Provide the (x, y) coordinate of the cell's center where the given text is located.  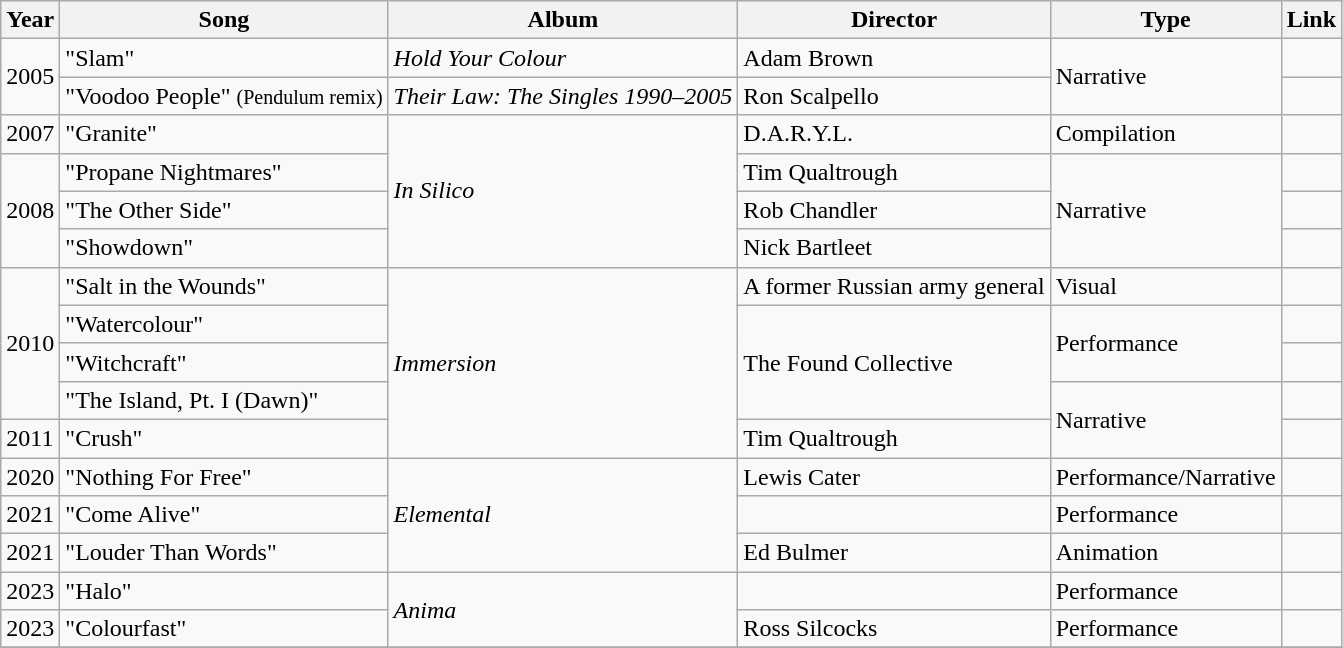
2007 (30, 134)
"Colourfast" (224, 629)
D.A.R.Y.L. (894, 134)
2008 (30, 210)
2011 (30, 438)
Adam Brown (894, 58)
Immersion (563, 362)
Performance/Narrative (1166, 477)
"Halo" (224, 591)
Their Law: The Singles 1990–2005 (563, 96)
A former Russian army general (894, 286)
"Voodoo People" (Pendulum remix) (224, 96)
Animation (1166, 553)
In Silico (563, 191)
"Witchcraft" (224, 362)
Rob Chandler (894, 210)
"The Other Side" (224, 210)
"Slam" (224, 58)
Song (224, 20)
"The Island, Pt. I (Dawn)" (224, 400)
Album (563, 20)
Hold Your Colour (563, 58)
Lewis Cater (894, 477)
Elemental (563, 515)
Compilation (1166, 134)
Visual (1166, 286)
"Salt in the Wounds" (224, 286)
Ron Scalpello (894, 96)
Anima (563, 610)
"Crush" (224, 438)
"Granite" (224, 134)
"Nothing For Free" (224, 477)
2020 (30, 477)
Type (1166, 20)
Link (1311, 20)
Ed Bulmer (894, 553)
Year (30, 20)
"Come Alive" (224, 515)
2005 (30, 77)
Nick Bartleet (894, 248)
"Showdown" (224, 248)
Ross Silcocks (894, 629)
Director (894, 20)
"Watercolour" (224, 324)
2010 (30, 343)
"Louder Than Words" (224, 553)
The Found Collective (894, 362)
"Propane Nightmares" (224, 172)
